Output the [x, y] coordinate of the center of the cell containing the given text.  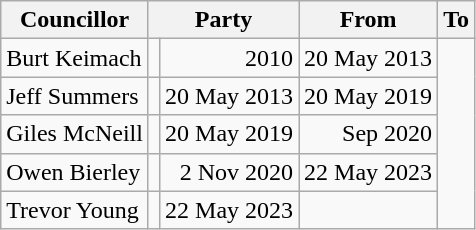
Trevor Young [75, 210]
From [368, 20]
Giles McNeill [75, 134]
Party [223, 20]
2010 [230, 58]
To [456, 20]
Councillor [75, 20]
Sep 2020 [368, 134]
Burt Keimach [75, 58]
2 Nov 2020 [230, 172]
Owen Bierley [75, 172]
Jeff Summers [75, 96]
